Provide the (X, Y) coordinate of the cell's center where the given text is located.  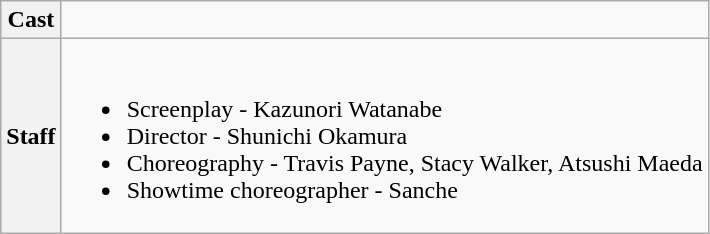
Screenplay - Kazunori WatanabeDirector - Shunichi OkamuraChoreography - Travis Payne, Stacy Walker, Atsushi MaedaShowtime choreographer - Sanche (384, 136)
Staff (31, 136)
Cast (31, 20)
